Determine the [X, Y] coordinate at the center of the cell enclosing the given text.  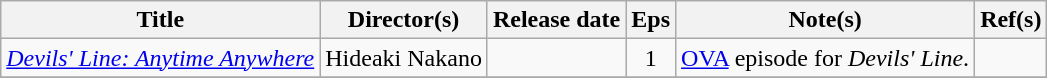
Eps [651, 20]
Devils' Line: Anytime Anywhere [160, 58]
Ref(s) [1011, 20]
Director(s) [404, 20]
Hideaki Nakano [404, 58]
Note(s) [826, 20]
Release date [556, 20]
Title [160, 20]
OVA episode for Devils' Line. [826, 58]
1 [651, 58]
